Output the (X, Y) coordinate of the center of the cell containing the given text.  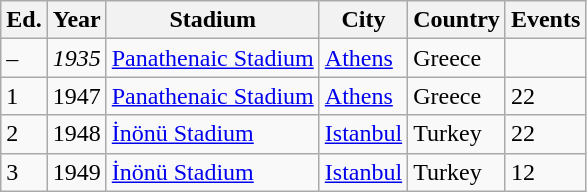
Country (457, 20)
Stadium (212, 20)
City (363, 20)
1 (24, 96)
– (24, 58)
1949 (76, 172)
Year (76, 20)
1947 (76, 96)
Events (545, 20)
2 (24, 134)
1948 (76, 134)
12 (545, 172)
3 (24, 172)
1935 (76, 58)
Ed. (24, 20)
